Search for the cell housing the specified text and yield its [X, Y] center coordinate. 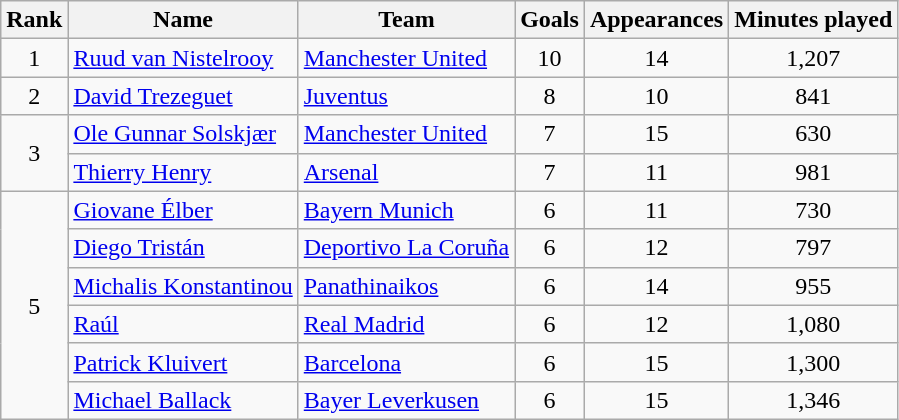
Team [406, 20]
Real Madrid [406, 324]
1,346 [814, 400]
Minutes played [814, 20]
Giovane Élber [183, 210]
1,080 [814, 324]
841 [814, 96]
1,207 [814, 58]
981 [814, 172]
730 [814, 210]
Deportivo La Coruña [406, 248]
Goals [550, 20]
Barcelona [406, 362]
Rank [34, 20]
955 [814, 286]
5 [34, 305]
2 [34, 96]
Michael Ballack [183, 400]
Appearances [656, 20]
Bayer Leverkusen [406, 400]
Panathinaikos [406, 286]
Thierry Henry [183, 172]
Bayern Munich [406, 210]
797 [814, 248]
Ole Gunnar Solskjær [183, 134]
Ruud van Nistelrooy [183, 58]
Michalis Konstantinou [183, 286]
8 [550, 96]
Juventus [406, 96]
David Trezeguet [183, 96]
Arsenal [406, 172]
Name [183, 20]
1 [34, 58]
Patrick Kluivert [183, 362]
3 [34, 153]
Diego Tristán [183, 248]
630 [814, 134]
Raúl [183, 324]
1,300 [814, 362]
